Search for the cell housing the specified text and yield its [x, y] center coordinate. 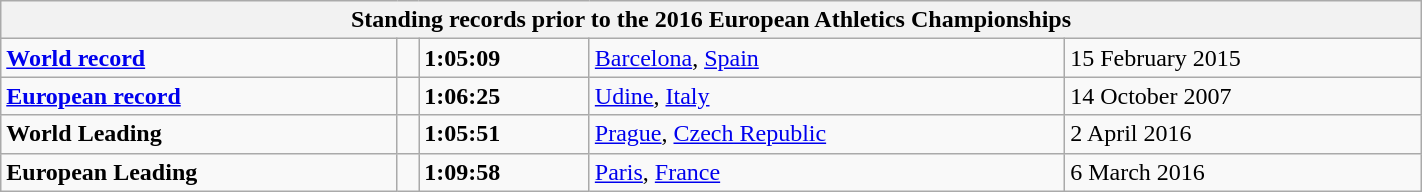
Standing records prior to the 2016 European Athletics Championships [711, 20]
2 April 2016 [1244, 134]
World Leading [199, 134]
6 March 2016 [1244, 172]
World record [199, 58]
1:05:51 [504, 134]
1:05:09 [504, 58]
European Leading [199, 172]
14 October 2007 [1244, 96]
Udine, Italy [826, 96]
European record [199, 96]
Barcelona, Spain [826, 58]
1:09:58 [504, 172]
Prague, Czech Republic [826, 134]
1:06:25 [504, 96]
15 February 2015 [1244, 58]
Paris, France [826, 172]
